Output the (X, Y) coordinate of the center of the cell containing the given text.  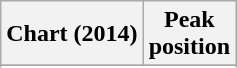
Peakposition (189, 34)
Chart (2014) (72, 34)
